Detect which cell encompasses the target text, then output its (X, Y) center coordinate. 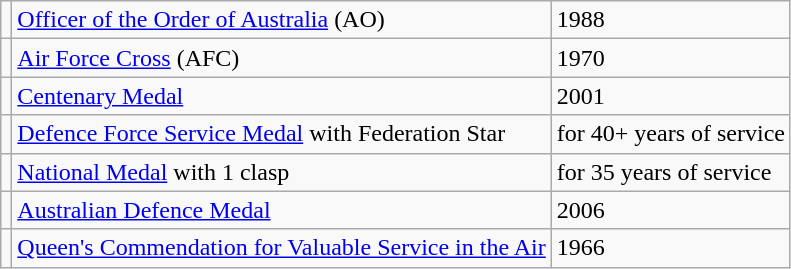
2006 (670, 210)
Officer of the Order of Australia (AO) (282, 20)
1988 (670, 20)
Queen's Commendation for Valuable Service in the Air (282, 248)
Centenary Medal (282, 96)
National Medal with 1 clasp (282, 172)
for 40+ years of service (670, 134)
2001 (670, 96)
1966 (670, 248)
Air Force Cross (AFC) (282, 58)
1970 (670, 58)
for 35 years of service (670, 172)
Australian Defence Medal (282, 210)
Defence Force Service Medal with Federation Star (282, 134)
